Detect which cell encompasses the target text, then output its (X, Y) center coordinate. 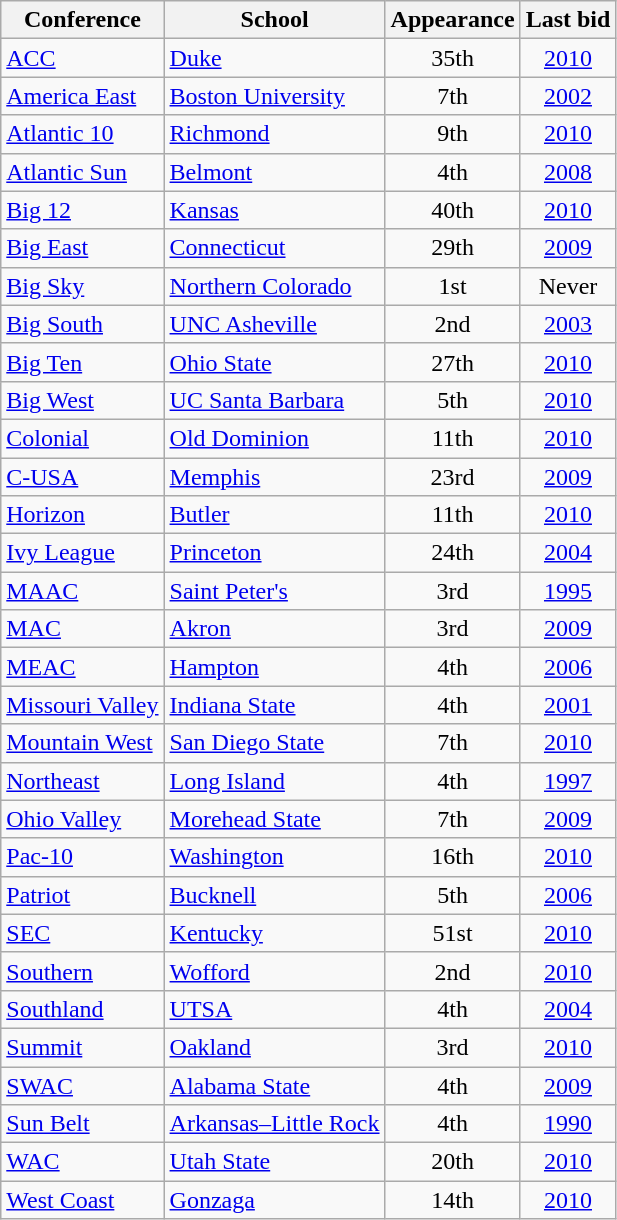
Utah State (274, 1162)
Oakland (274, 1047)
29th (452, 248)
ACC (82, 58)
Northern Colorado (274, 286)
UC Santa Barbara (274, 400)
UTSA (274, 1009)
Southland (82, 1009)
Butler (274, 515)
Connecticut (274, 248)
Belmont (274, 172)
Hampton (274, 667)
Atlantic 10 (82, 134)
Big Sky (82, 286)
1st (452, 286)
Big West (82, 400)
WAC (82, 1162)
West Coast (82, 1200)
1990 (568, 1124)
Pac-10 (82, 857)
Big 12 (82, 210)
Washington (274, 857)
Atlantic Sun (82, 172)
27th (452, 362)
Colonial (82, 438)
Saint Peter's (274, 591)
San Diego State (274, 743)
2003 (568, 324)
Big Ten (82, 362)
Sun Belt (82, 1124)
40th (452, 210)
Ivy League (82, 553)
Kentucky (274, 933)
Ohio State (274, 362)
Horizon (82, 515)
C-USA (82, 477)
MAC (82, 629)
MEAC (82, 667)
Boston University (274, 96)
MAAC (82, 591)
Northeast (82, 781)
UNC Asheville (274, 324)
9th (452, 134)
America East (82, 96)
Old Dominion (274, 438)
SEC (82, 933)
2008 (568, 172)
Alabama State (274, 1085)
Arkansas–Little Rock (274, 1124)
51st (452, 933)
Conference (82, 20)
14th (452, 1200)
Summit (82, 1047)
Southern (82, 971)
SWAC (82, 1085)
Patriot (82, 895)
35th (452, 58)
Ohio Valley (82, 819)
Duke (274, 58)
Bucknell (274, 895)
1997 (568, 781)
Memphis (274, 477)
Missouri Valley (82, 705)
2001 (568, 705)
23rd (452, 477)
24th (452, 553)
Richmond (274, 134)
Big South (82, 324)
Kansas (274, 210)
Wofford (274, 971)
Akron (274, 629)
Last bid (568, 20)
Never (568, 286)
Mountain West (82, 743)
1995 (568, 591)
Morehead State (274, 819)
Appearance (452, 20)
2002 (568, 96)
School (274, 20)
20th (452, 1162)
Indiana State (274, 705)
16th (452, 857)
Gonzaga (274, 1200)
Princeton (274, 553)
Long Island (274, 781)
Big East (82, 248)
